Determine the (X, Y) coordinate at the center of the cell enclosing the given text.  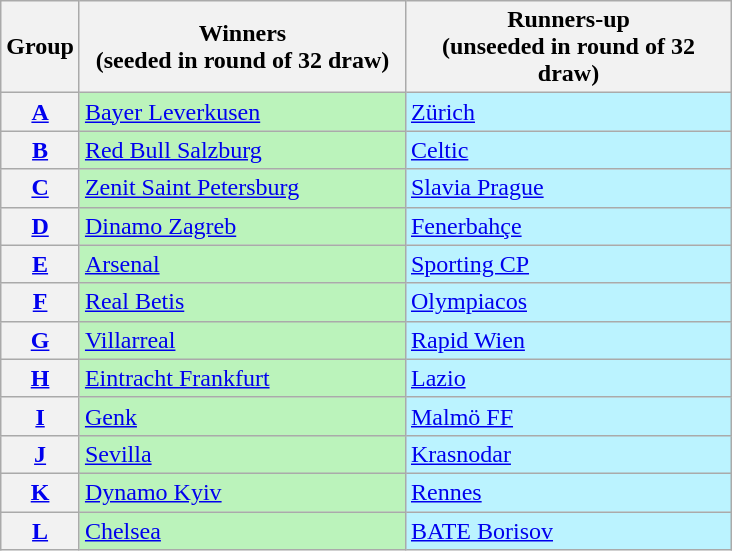
K (40, 492)
F (40, 302)
Zürich (568, 112)
D (40, 226)
Arsenal (242, 264)
Dynamo Kyiv (242, 492)
J (40, 454)
E (40, 264)
Slavia Prague (568, 188)
Sporting CP (568, 264)
Lazio (568, 378)
Malmö FF (568, 416)
Chelsea (242, 531)
I (40, 416)
Eintracht Frankfurt (242, 378)
Celtic (568, 150)
BATE Borisov (568, 531)
Fenerbahçe (568, 226)
Sevilla (242, 454)
Runners-up(unseeded in round of 32 draw) (568, 47)
B (40, 150)
Rapid Wien (568, 340)
Group (40, 47)
Genk (242, 416)
Bayer Leverkusen (242, 112)
Villarreal (242, 340)
Winners(seeded in round of 32 draw) (242, 47)
H (40, 378)
Olympiacos (568, 302)
G (40, 340)
Red Bull Salzburg (242, 150)
A (40, 112)
Rennes (568, 492)
C (40, 188)
Dinamo Zagreb (242, 226)
Real Betis (242, 302)
Krasnodar (568, 454)
L (40, 531)
Zenit Saint Petersburg (242, 188)
